Pinpoint the cell where the given text exists, returning its [X, Y] midpoint coordinate. 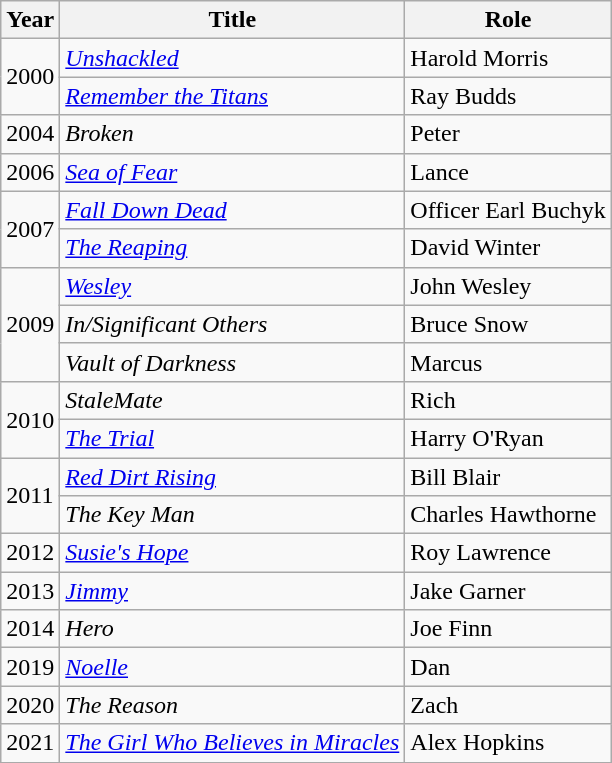
2000 [30, 77]
2019 [30, 667]
Susie's Hope [232, 553]
2014 [30, 629]
Jake Garner [508, 591]
Unshackled [232, 58]
2020 [30, 705]
Peter [508, 134]
David Winter [508, 248]
Remember the Titans [232, 96]
2021 [30, 743]
Bill Blair [508, 477]
Fall Down Dead [232, 210]
Charles Hawthorne [508, 515]
Joe Finn [508, 629]
2004 [30, 134]
StaleMate [232, 400]
2009 [30, 324]
In/Significant Others [232, 324]
Ray Budds [508, 96]
The Key Man [232, 515]
2007 [30, 229]
Lance [508, 172]
Noelle [232, 667]
Zach [508, 705]
The Reason [232, 705]
Jimmy [232, 591]
Title [232, 20]
2012 [30, 553]
Wesley [232, 286]
Roy Lawrence [508, 553]
Sea of Fear [232, 172]
Harold Morris [508, 58]
Harry O'Ryan [508, 438]
Year [30, 20]
Hero [232, 629]
John Wesley [508, 286]
The Reaping [232, 248]
Role [508, 20]
Broken [232, 134]
Red Dirt Rising [232, 477]
Bruce Snow [508, 324]
Marcus [508, 362]
The Trial [232, 438]
2013 [30, 591]
Vault of Darkness [232, 362]
Rich [508, 400]
2011 [30, 496]
2010 [30, 419]
2006 [30, 172]
Alex Hopkins [508, 743]
The Girl Who Believes in Miracles [232, 743]
Dan [508, 667]
Officer Earl Buchyk [508, 210]
